Determine the [x, y] coordinate at the center of the cell enclosing the given text.  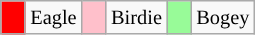
Eagle [53, 17]
Bogey [222, 17]
Birdie [136, 17]
